For the text-containing cell, return its midpoint in (X, Y) coordinate format. 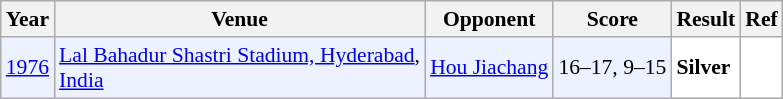
Lal Bahadur Shastri Stadium, Hyderabad, India (240, 68)
Result (706, 19)
1976 (28, 68)
Opponent (489, 19)
Year (28, 19)
Silver (706, 68)
Ref (761, 19)
Score (612, 19)
16–17, 9–15 (612, 68)
Venue (240, 19)
Hou Jiachang (489, 68)
